Pinpoint the cell where the given text exists, returning its [x, y] midpoint coordinate. 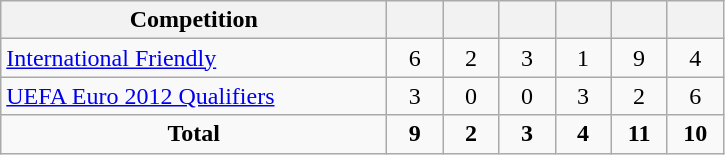
11 [639, 134]
10 [695, 134]
International Friendly [194, 58]
UEFA Euro 2012 Qualifiers [194, 96]
1 [583, 58]
Competition [194, 20]
Total [194, 134]
